From the cell containing the given text, extract its center point as [x, y] coordinate. 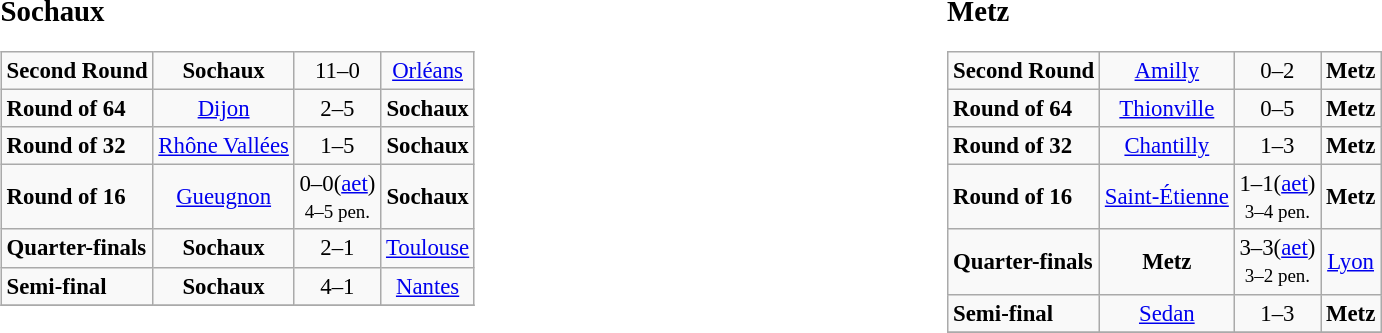
Orléans [428, 71]
0–0(aet) 4–5 pen. [338, 198]
Rhône Vallées [224, 146]
Dijon [224, 109]
Chantilly [1168, 146]
Amilly [1168, 71]
Toulouse [428, 248]
Nantes [428, 286]
1–1(aet) 3–4 pen. [1278, 198]
Sedan [1168, 313]
Gueugnon [224, 198]
3–3(aet) 3–2 pen. [1278, 262]
2–1 [338, 248]
Saint-Étienne [1168, 198]
1–5 [338, 146]
Lyon [1351, 262]
4–1 [338, 286]
11–0 [338, 71]
0–5 [1278, 109]
2–5 [338, 109]
0–2 [1278, 71]
Thionville [1168, 109]
